Output the [X, Y] coordinate of the center of the cell containing the given text.  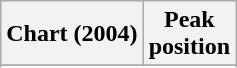
Chart (2004) [72, 34]
Peakposition [189, 34]
